Return the (x, y) coordinate for the center point of the cell that contains the specified text.  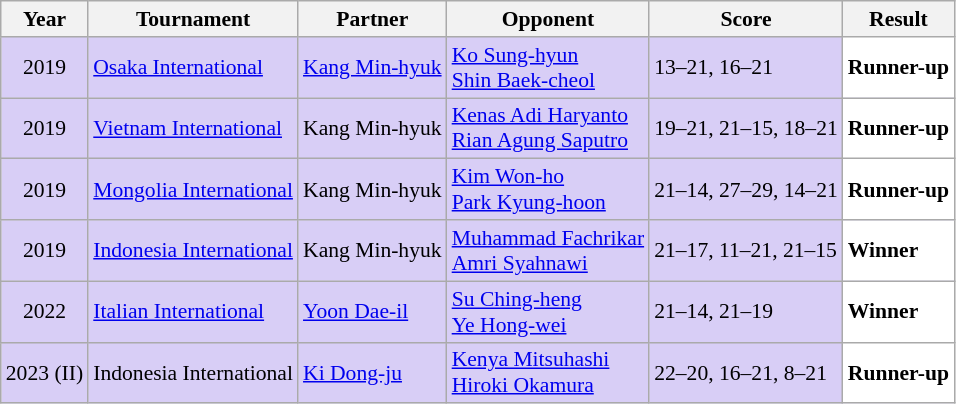
Ko Sung-hyun Shin Baek-cheol (548, 68)
21–14, 27–29, 14–21 (746, 190)
22–20, 16–21, 8–21 (746, 372)
Result (898, 19)
Yoon Dae-il (372, 312)
13–21, 16–21 (746, 68)
Italian International (193, 312)
Year (44, 19)
19–21, 21–15, 18–21 (746, 128)
Partner (372, 19)
Mongolia International (193, 190)
21–17, 11–21, 21–15 (746, 250)
2023 (II) (44, 372)
Kenya Mitsuhashi Hiroki Okamura (548, 372)
2022 (44, 312)
Ki Dong-ju (372, 372)
Kenas Adi Haryanto Rian Agung Saputro (548, 128)
Osaka International (193, 68)
Muhammad Fachrikar Amri Syahnawi (548, 250)
Opponent (548, 19)
Su Ching-heng Ye Hong-wei (548, 312)
Vietnam International (193, 128)
21–14, 21–19 (746, 312)
Score (746, 19)
Kim Won-ho Park Kyung-hoon (548, 190)
Tournament (193, 19)
